Pinpoint the cell where the given text exists, returning its [x, y] midpoint coordinate. 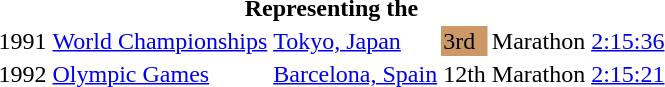
World Championships [160, 41]
Tokyo, Japan [356, 41]
3rd [465, 41]
Marathon [538, 41]
